Return (x, y) of the center of cell containing provided text 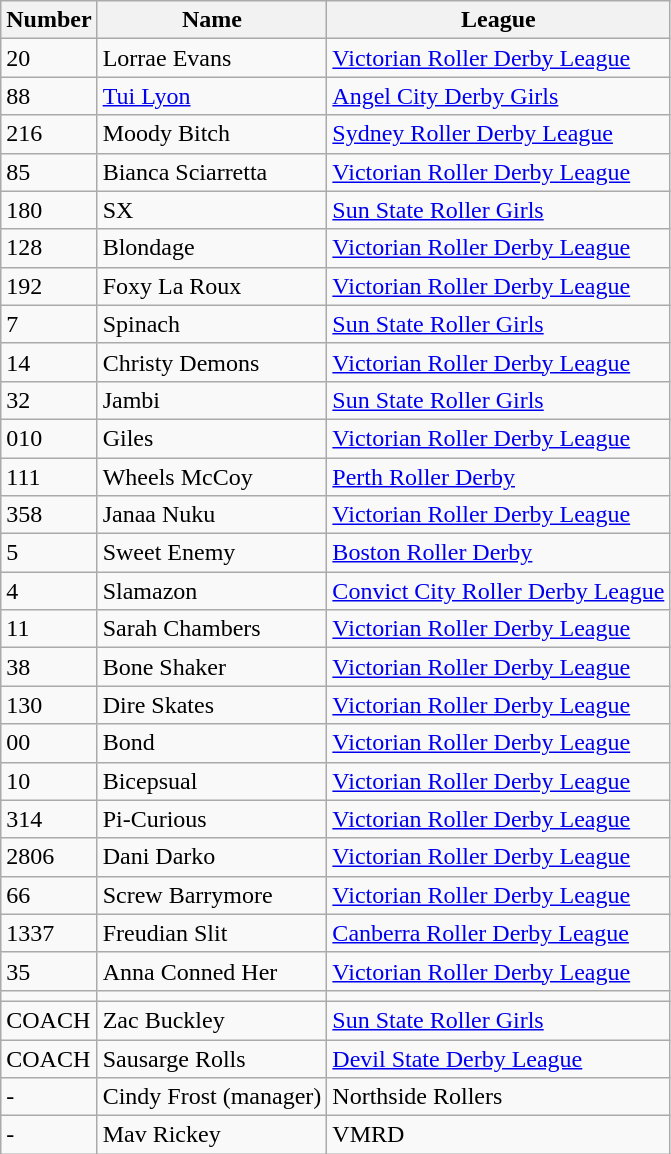
66 (49, 895)
Convict City Roller Derby League (498, 591)
32 (49, 400)
130 (49, 705)
Zac Buckley (212, 1020)
Bond (212, 743)
20 (49, 58)
Name (212, 20)
Giles (212, 438)
Janaa Nuku (212, 515)
Pi-Curious (212, 819)
7 (49, 324)
Jambi (212, 400)
1337 (49, 933)
11 (49, 629)
Blondage (212, 248)
Lorrae Evans (212, 58)
Spinach (212, 324)
Anna Conned Her (212, 971)
35 (49, 971)
Mav Rickey (212, 1135)
Sweet Enemy (212, 553)
216 (49, 134)
Canberra Roller Derby League (498, 933)
192 (49, 286)
Slamazon (212, 591)
Moody Bitch (212, 134)
Sarah Chambers (212, 629)
Bone Shaker (212, 667)
128 (49, 248)
Number (49, 20)
Northside Rollers (498, 1097)
Wheels McCoy (212, 477)
Christy Demons (212, 362)
Devil State Derby League (498, 1059)
358 (49, 515)
111 (49, 477)
88 (49, 96)
Bianca Sciarretta (212, 172)
Freudian Slit (212, 933)
180 (49, 210)
Angel City Derby Girls (498, 96)
Sausarge Rolls (212, 1059)
Dire Skates (212, 705)
SX (212, 210)
00 (49, 743)
Bicepsual (212, 781)
314 (49, 819)
Foxy La Roux (212, 286)
Sydney Roller Derby League (498, 134)
2806 (49, 857)
14 (49, 362)
85 (49, 172)
Dani Darko (212, 857)
Tui Lyon (212, 96)
Cindy Frost (manager) (212, 1097)
4 (49, 591)
Boston Roller Derby (498, 553)
10 (49, 781)
League (498, 20)
VMRD (498, 1135)
Perth Roller Derby (498, 477)
010 (49, 438)
Screw Barrymore (212, 895)
5 (49, 553)
38 (49, 667)
